Output the [x, y] coordinate of the center of the cell containing the given text.  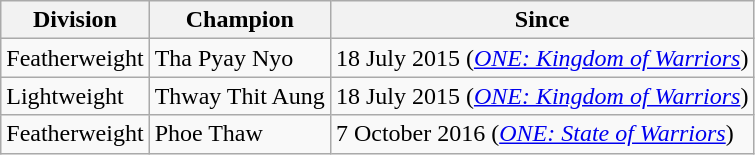
Thway Thit Aung [240, 96]
Champion [240, 20]
Since [542, 20]
Lightweight [75, 96]
7 October 2016 (ONE: State of Warriors) [542, 134]
Tha Pyay Nyo [240, 58]
Division [75, 20]
Phoe Thaw [240, 134]
